Capture the cell that displays the provided text and extract its [X, Y] central coordinate. 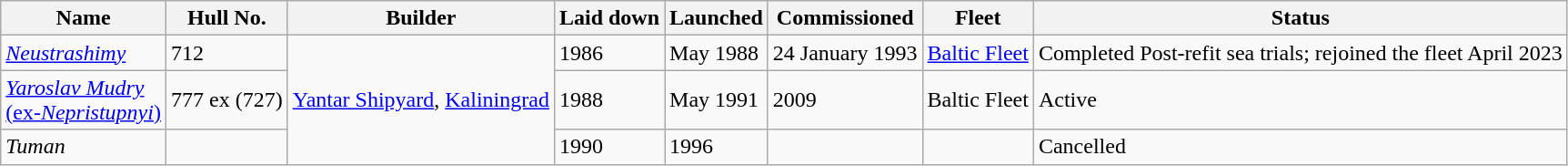
Active [1301, 100]
1990 [609, 147]
May 1988 [717, 53]
Name [84, 18]
1996 [717, 147]
1988 [609, 100]
Yantar Shipyard, Kaliningrad [420, 100]
Yaroslav Mudry(ex-Nepristupnyi) [84, 100]
1986 [609, 53]
712 [226, 53]
Neustrashimy [84, 53]
2009 [845, 100]
777 ex (727) [226, 100]
Laid down [609, 18]
Completed Post-refit sea trials; rejoined the fleet April 2023 [1301, 53]
Builder [420, 18]
May 1991 [717, 100]
Fleet [978, 18]
Status [1301, 18]
Tuman [84, 147]
24 January 1993 [845, 53]
Launched [717, 18]
Commissioned [845, 18]
Cancelled [1301, 147]
Hull No. [226, 18]
